For the text-containing cell, return its midpoint in (x, y) coordinate format. 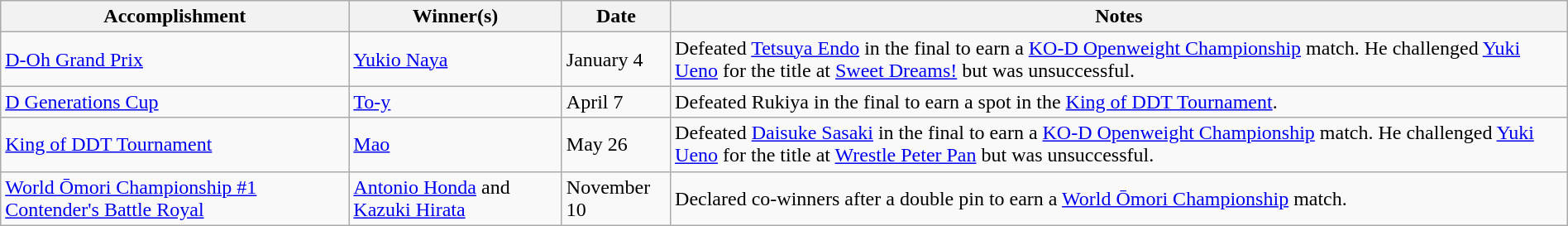
April 7 (615, 102)
Yukio Naya (455, 60)
King of DDT Tournament (175, 144)
D-Oh Grand Prix (175, 60)
Antonio Honda and Kazuki Hirata (455, 199)
Winner(s) (455, 17)
Notes (1120, 17)
Accomplishment (175, 17)
November 10 (615, 199)
Mao (455, 144)
Defeated Rukiya in the final to earn a spot in the King of DDT Tournament. (1120, 102)
World Ōmori Championship #1 Contender's Battle Royal (175, 199)
Declared co-winners after a double pin to earn a World Ōmori Championship match. (1120, 199)
Date (615, 17)
D Generations Cup (175, 102)
January 4 (615, 60)
May 26 (615, 144)
To-y (455, 102)
